Find where the given text appears and provide that cell's center as [X, Y] coordinate. 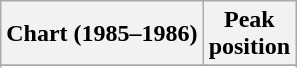
Peakposition [249, 34]
Chart (1985–1986) [102, 34]
